Scan for the cell matching the given text and deliver its [X, Y] coordinate at center. 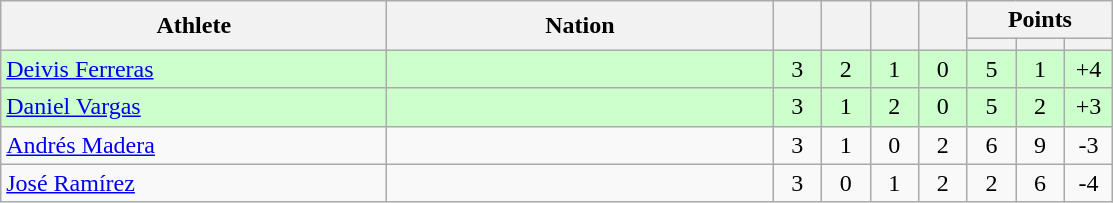
+4 [1088, 69]
Nation [580, 26]
Daniel Vargas [194, 107]
José Ramírez [194, 183]
Andrés Madera [194, 145]
9 [1040, 145]
Athlete [194, 26]
-4 [1088, 183]
Points [1040, 20]
+3 [1088, 107]
-3 [1088, 145]
Deivis Ferreras [194, 69]
